From the cell containing the given text, extract its center point as [x, y] coordinate. 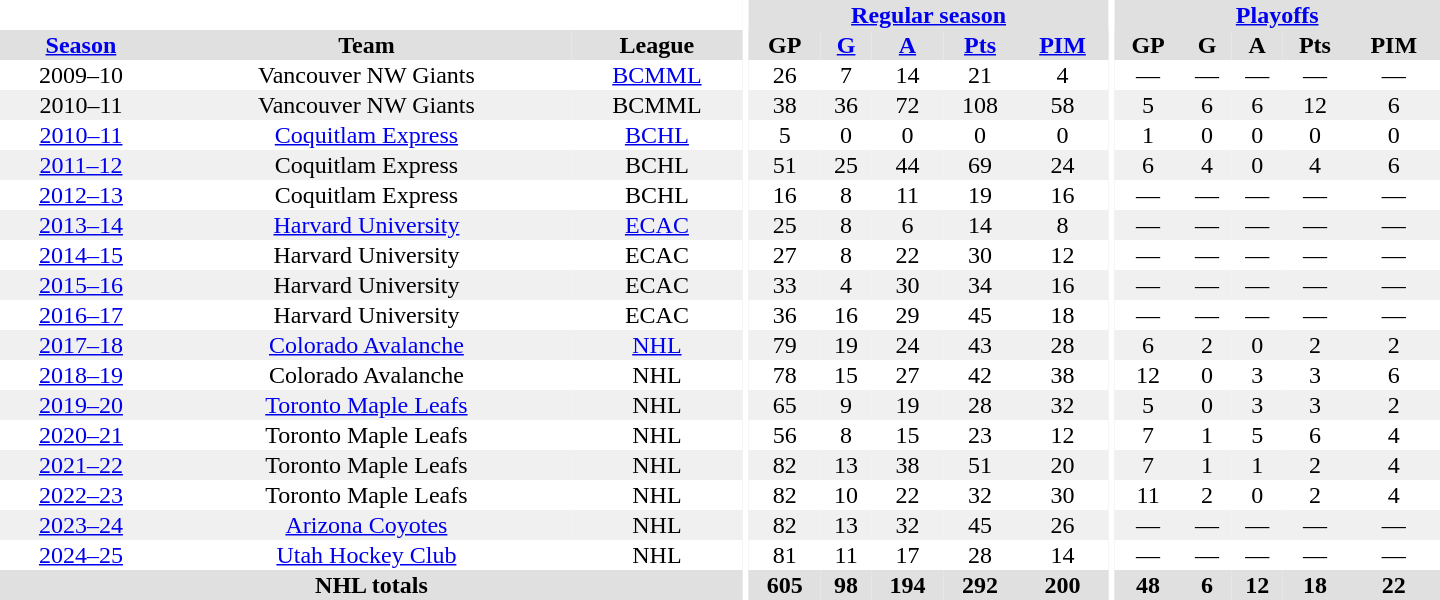
108 [980, 105]
Playoffs [1277, 15]
2016–17 [81, 315]
17 [908, 555]
2020–21 [81, 435]
NHL totals [372, 585]
605 [784, 585]
81 [784, 555]
44 [908, 165]
78 [784, 375]
34 [980, 285]
20 [1062, 465]
Arizona Coyotes [366, 525]
2021–22 [81, 465]
2022–23 [81, 495]
2011–12 [81, 165]
42 [980, 375]
98 [846, 585]
56 [784, 435]
79 [784, 345]
2019–20 [81, 405]
Utah Hockey Club [366, 555]
2017–18 [81, 345]
23 [980, 435]
21 [980, 75]
Team [366, 45]
2014–15 [81, 255]
2013–14 [81, 225]
Regular season [928, 15]
48 [1148, 585]
2023–24 [81, 525]
2024–25 [81, 555]
200 [1062, 585]
65 [784, 405]
League [657, 45]
72 [908, 105]
43 [980, 345]
2009–10 [81, 75]
Season [81, 45]
194 [908, 585]
2015–16 [81, 285]
10 [846, 495]
29 [908, 315]
58 [1062, 105]
2012–13 [81, 195]
2018–19 [81, 375]
292 [980, 585]
69 [980, 165]
9 [846, 405]
33 [784, 285]
